Locate the cell with the specified text and output its (x, y) center coordinate. 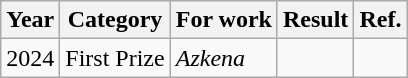
Year (30, 20)
Ref. (380, 20)
2024 (30, 58)
First Prize (115, 58)
Category (115, 20)
For work (224, 20)
Result (315, 20)
Azkena (224, 58)
